For the text-containing cell, return its midpoint in (X, Y) coordinate format. 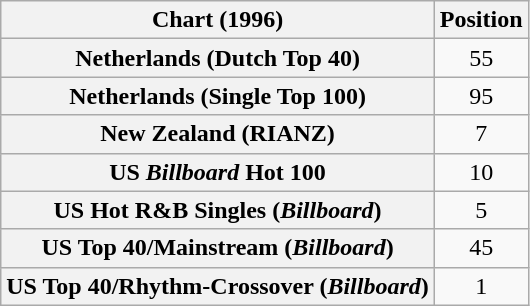
Chart (1996) (218, 20)
1 (481, 286)
US Top 40/Mainstream (Billboard) (218, 248)
55 (481, 58)
Netherlands (Single Top 100) (218, 96)
New Zealand (RIANZ) (218, 134)
US Hot R&B Singles (Billboard) (218, 210)
US Top 40/Rhythm-Crossover (Billboard) (218, 286)
95 (481, 96)
US Billboard Hot 100 (218, 172)
Netherlands (Dutch Top 40) (218, 58)
Position (481, 20)
45 (481, 248)
5 (481, 210)
7 (481, 134)
10 (481, 172)
